Detect which cell encompasses the target text, then output its [x, y] center coordinate. 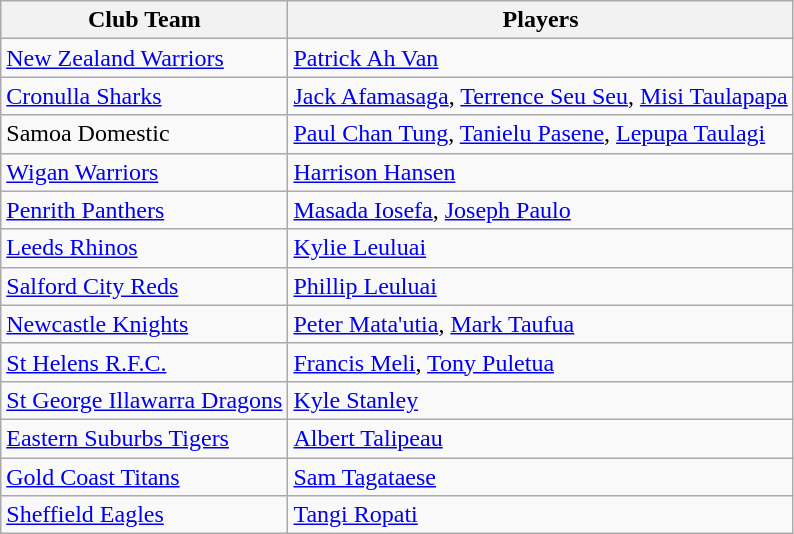
Salford City Reds [144, 286]
Sam Tagataese [540, 477]
Francis Meli, Tony Puletua [540, 362]
Players [540, 20]
Phillip Leuluai [540, 286]
Tangi Ropati [540, 515]
Peter Mata'utia, Mark Taufua [540, 324]
Leeds Rhinos [144, 248]
Samoa Domestic [144, 134]
Cronulla Sharks [144, 96]
Penrith Panthers [144, 210]
St Helens R.F.C. [144, 362]
Sheffield Eagles [144, 515]
Masada Iosefa, Joseph Paulo [540, 210]
St George Illawarra Dragons [144, 400]
Harrison Hansen [540, 172]
Albert Talipeau [540, 438]
Gold Coast Titans [144, 477]
Kyle Stanley [540, 400]
Eastern Suburbs Tigers [144, 438]
Newcastle Knights [144, 324]
Jack Afamasaga, Terrence Seu Seu, Misi Taulapapa [540, 96]
Kylie Leuluai [540, 248]
Club Team [144, 20]
Patrick Ah Van [540, 58]
Paul Chan Tung, Tanielu Pasene, Lepupa Taulagi [540, 134]
Wigan Warriors [144, 172]
New Zealand Warriors [144, 58]
